Provide the (X, Y) coordinate of the cell's center where the given text is located.  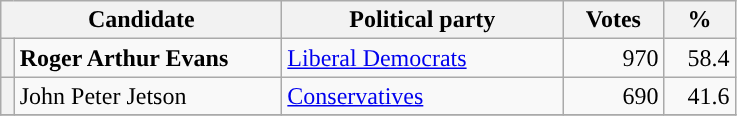
41.6 (700, 96)
Roger Arthur Evans (148, 58)
58.4 (700, 58)
Political party (422, 20)
John Peter Jetson (148, 96)
970 (614, 58)
% (700, 20)
Liberal Democrats (422, 58)
Candidate (142, 20)
Conservatives (422, 96)
Votes (614, 20)
690 (614, 96)
